For the text-containing cell, return its midpoint in (x, y) coordinate format. 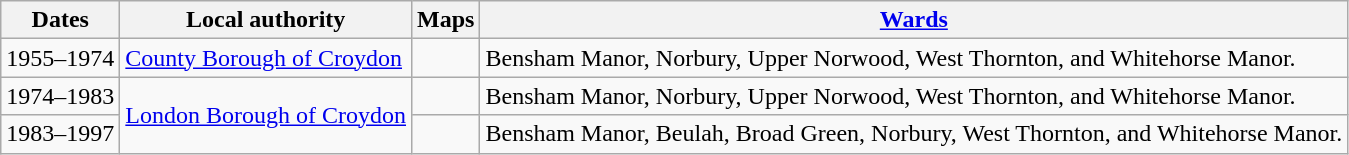
County Borough of Croydon (266, 58)
London Borough of Croydon (266, 115)
Dates (60, 20)
1983–1997 (60, 134)
1974–1983 (60, 96)
Maps (446, 20)
Wards (914, 20)
Bensham Manor, Beulah, Broad Green, Norbury, West Thornton, and Whitehorse Manor. (914, 134)
Local authority (266, 20)
1955–1974 (60, 58)
